Detect which cell encompasses the target text, then output its [x, y] center coordinate. 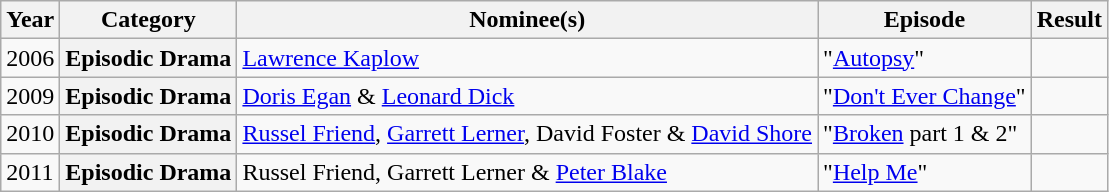
Russel Friend, Garrett Lerner, David Foster & David Shore [528, 134]
Category [148, 20]
Russel Friend, Garrett Lerner & Peter Blake [528, 172]
"Don't Ever Change" [925, 96]
2009 [30, 96]
2011 [30, 172]
Doris Egan & Leonard Dick [528, 96]
2006 [30, 58]
2010 [30, 134]
Result [1069, 20]
Lawrence Kaplow [528, 58]
Year [30, 20]
Episode [925, 20]
"Help Me" [925, 172]
"Autopsy" [925, 58]
"Broken part 1 & 2" [925, 134]
Nominee(s) [528, 20]
